Pinpoint the cell where the given text exists, returning its (x, y) midpoint coordinate. 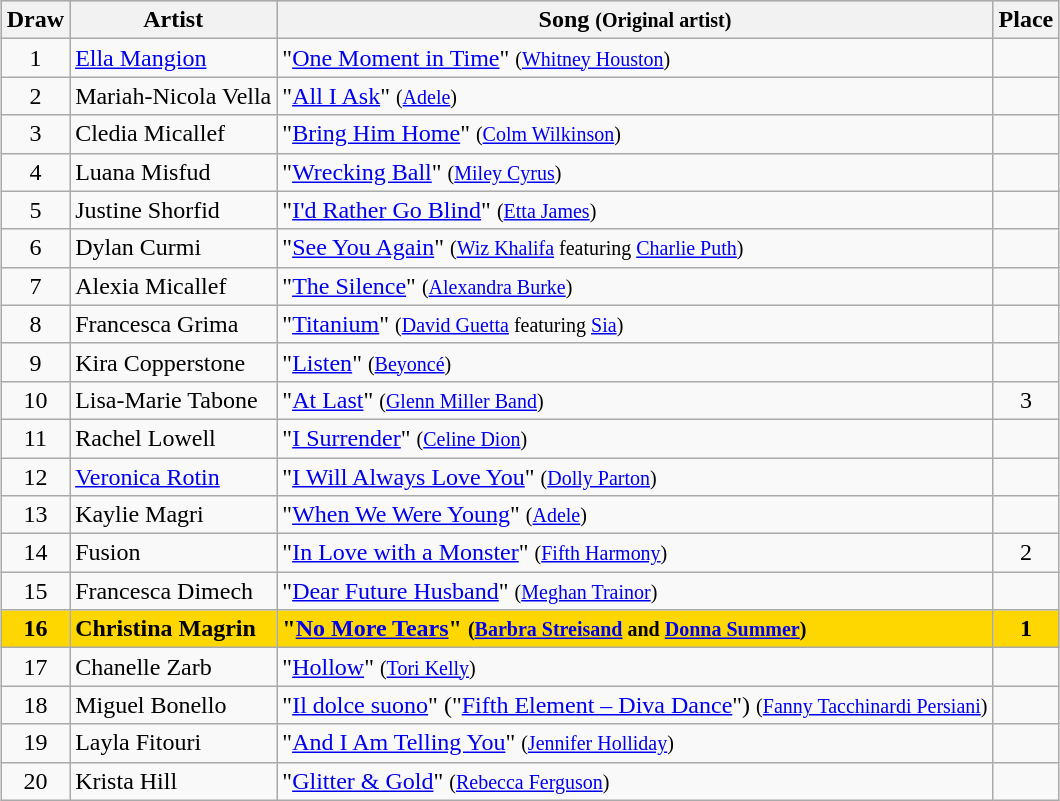
16 (35, 629)
Krista Hill (174, 781)
"See You Again" (Wiz Khalifa featuring Charlie Puth) (635, 248)
"Listen" (Beyoncé) (635, 362)
4 (35, 172)
"I Will Always Love You" (Dolly Parton) (635, 477)
19 (35, 743)
Kaylie Magri (174, 515)
"Il dolce suono" ("Fifth Element – Diva Dance") (Fanny Tacchinardi Persiani) (635, 705)
Miguel Bonello (174, 705)
Chanelle Zarb (174, 667)
"Glitter & Gold" (Rebecca Ferguson) (635, 781)
"All I Ask" (Adele) (635, 96)
5 (35, 210)
Draw (35, 20)
18 (35, 705)
Lisa-Marie Tabone (174, 400)
"No More Tears" (Barbra Streisand and Donna Summer) (635, 629)
Fusion (174, 553)
Dylan Curmi (174, 248)
13 (35, 515)
"And I Am Telling You" (Jennifer Holliday) (635, 743)
Francesca Grima (174, 324)
Artist (174, 20)
"Bring Him Home" (Colm Wilkinson) (635, 134)
Layla Fitouri (174, 743)
Kira Copperstone (174, 362)
"Titanium" (David Guetta featuring Sia) (635, 324)
"At Last" (Glenn Miller Band) (635, 400)
20 (35, 781)
"One Moment in Time" (Whitney Houston) (635, 58)
Veronica Rotin (174, 477)
Justine Shorfid (174, 210)
"I Surrender" (Celine Dion) (635, 438)
"The Silence" (Alexandra Burke) (635, 286)
Place (1026, 20)
"In Love with a Monster" (Fifth Harmony) (635, 553)
15 (35, 591)
9 (35, 362)
"I'd Rather Go Blind" (Etta James) (635, 210)
Francesca Dimech (174, 591)
Alexia Micallef (174, 286)
"When We Were Young" (Adele) (635, 515)
8 (35, 324)
6 (35, 248)
Christina Magrin (174, 629)
12 (35, 477)
Mariah-Nicola Vella (174, 96)
17 (35, 667)
14 (35, 553)
"Dear Future Husband" (Meghan Trainor) (635, 591)
"Hollow" (Tori Kelly) (635, 667)
10 (35, 400)
Song (Original artist) (635, 20)
7 (35, 286)
Luana Misfud (174, 172)
"Wrecking Ball" (Miley Cyrus) (635, 172)
Ella Mangion (174, 58)
11 (35, 438)
Rachel Lowell (174, 438)
Cledia Micallef (174, 134)
